Detect which cell encompasses the target text, then output its (X, Y) center coordinate. 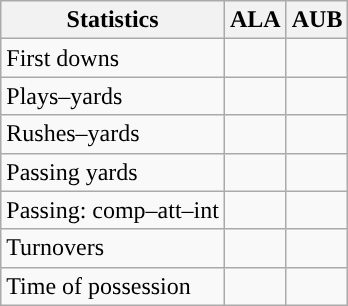
Statistics (113, 20)
Turnovers (113, 248)
Passing yards (113, 172)
First downs (113, 58)
Passing: comp–att–int (113, 210)
Time of possession (113, 286)
AUB (317, 20)
Plays–yards (113, 96)
Rushes–yards (113, 134)
ALA (255, 20)
